Provide the (x, y) coordinate of the cell's center where the given text is located.  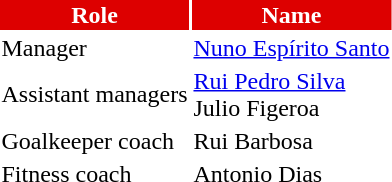
Rui Pedro Silva Julio Figeroa (292, 94)
Goalkeeper coach (94, 141)
Name (292, 15)
Nuno Espírito Santo (292, 48)
Rui Barbosa (292, 141)
Manager (94, 48)
Role (94, 15)
Assistant managers (94, 94)
